Locate the cell with the specified text and output its [x, y] center coordinate. 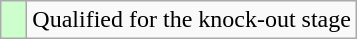
Qualified for the knock-out stage [192, 20]
